Locate the cell with the specified text and output its (x, y) center coordinate. 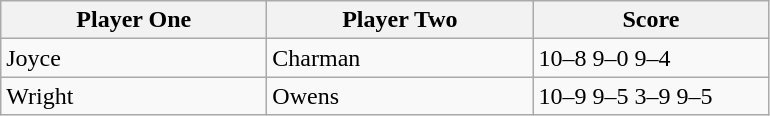
10–9 9–5 3–9 9–5 (651, 96)
Joyce (134, 58)
Score (651, 20)
Player Two (400, 20)
10–8 9–0 9–4 (651, 58)
Charman (400, 58)
Player One (134, 20)
Wright (134, 96)
Owens (400, 96)
